Scan for the cell matching the given text and deliver its [X, Y] coordinate at center. 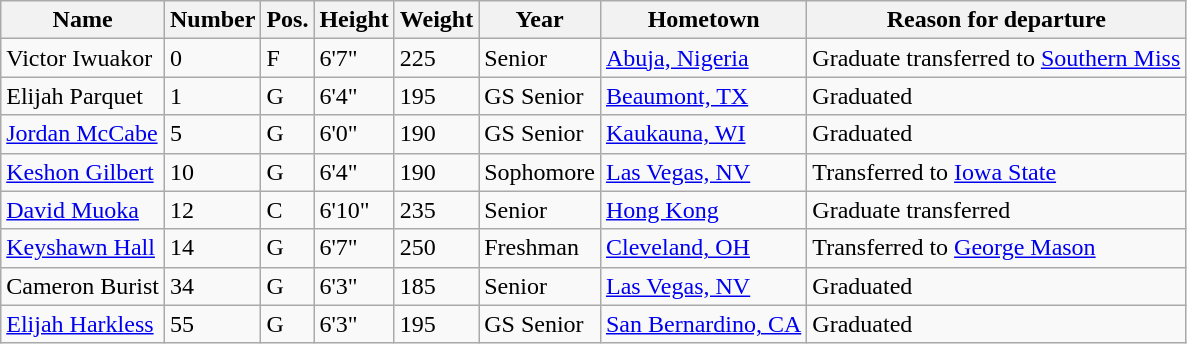
San Bernardino, CA [703, 324]
Height [354, 20]
34 [212, 286]
Weight [436, 20]
Transferred to George Mason [996, 248]
Elijah Harkless [83, 324]
Freshman [540, 248]
Graduate transferred to Southern Miss [996, 58]
Hometown [703, 20]
C [288, 210]
14 [212, 248]
235 [436, 210]
0 [212, 58]
55 [212, 324]
Year [540, 20]
Name [83, 20]
185 [436, 286]
5 [212, 134]
Pos. [288, 20]
1 [212, 96]
Cleveland, OH [703, 248]
Elijah Parquet [83, 96]
Keyshawn Hall [83, 248]
12 [212, 210]
Jordan McCabe [83, 134]
10 [212, 172]
Reason for departure [996, 20]
Number [212, 20]
F [288, 58]
Cameron Burist [83, 286]
250 [436, 248]
David Muoka [83, 210]
Beaumont, TX [703, 96]
Graduate transferred [996, 210]
Sophomore [540, 172]
6'10" [354, 210]
Keshon Gilbert [83, 172]
Victor Iwuakor [83, 58]
Hong Kong [703, 210]
Kaukauna, WI [703, 134]
6'0" [354, 134]
Transferred to Iowa State [996, 172]
225 [436, 58]
Abuja, Nigeria [703, 58]
